Detect which cell encompasses the target text, then output its (X, Y) center coordinate. 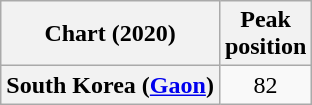
82 (265, 85)
South Korea (Gaon) (110, 85)
Peakposition (265, 34)
Chart (2020) (110, 34)
